Identify which cell holds the provided text, then report its (x, y) central coordinate. 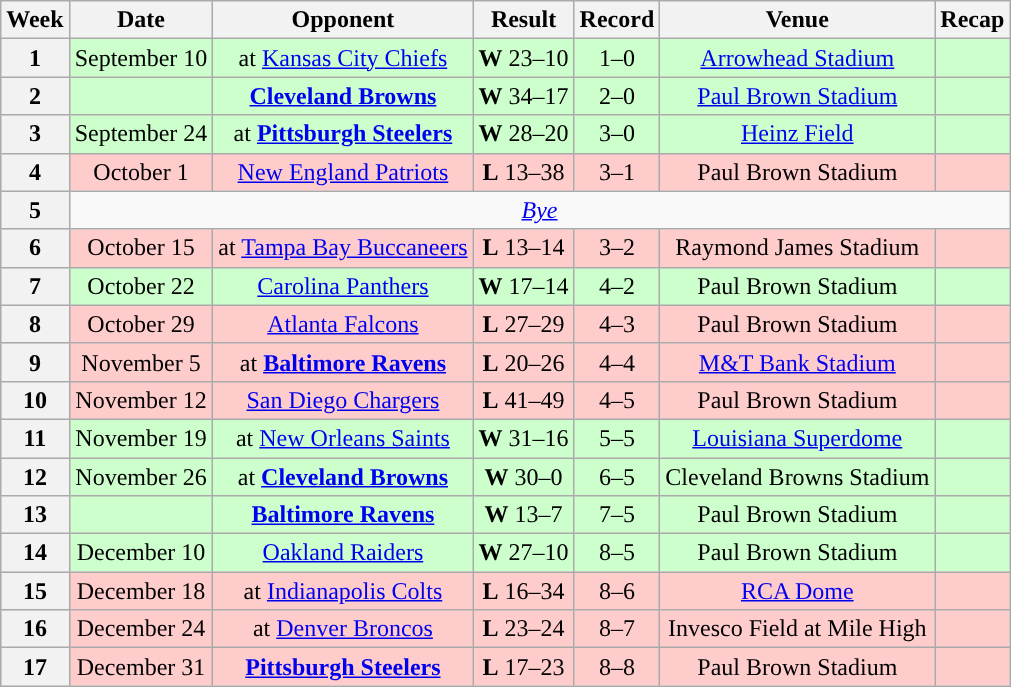
at Cleveland Browns (343, 477)
October 15 (141, 248)
15 (35, 591)
6–5 (617, 477)
3–0 (617, 134)
10 (35, 400)
Atlanta Falcons (343, 324)
9 (35, 362)
3–2 (617, 248)
November 5 (141, 362)
W 27–10 (524, 553)
December 18 (141, 591)
L 13–14 (524, 248)
December 24 (141, 629)
8–6 (617, 591)
L 27–29 (524, 324)
November 12 (141, 400)
4–3 (617, 324)
W 17–14 (524, 286)
8–8 (617, 667)
Heinz Field (798, 134)
4–2 (617, 286)
Recap (972, 20)
San Diego Chargers (343, 400)
2 (35, 96)
at Kansas City Chiefs (343, 58)
Louisiana Superdome (798, 438)
Raymond James Stadium (798, 248)
at Denver Broncos (343, 629)
6 (35, 248)
Venue (798, 20)
October 1 (141, 172)
September 10 (141, 58)
at Pittsburgh Steelers (343, 134)
Record (617, 20)
14 (35, 553)
November 19 (141, 438)
1 (35, 58)
Oakland Raiders (343, 553)
Cleveland Browns Stadium (798, 477)
October 22 (141, 286)
November 26 (141, 477)
Pittsburgh Steelers (343, 667)
2–0 (617, 96)
L 17–23 (524, 667)
Baltimore Ravens (343, 515)
W 30–0 (524, 477)
4–4 (617, 362)
8 (35, 324)
at Indianapolis Colts (343, 591)
L 23–24 (524, 629)
Arrowhead Stadium (798, 58)
5–5 (617, 438)
W 28–20 (524, 134)
M&T Bank Stadium (798, 362)
at Baltimore Ravens (343, 362)
L 13–38 (524, 172)
W 34–17 (524, 96)
8–7 (617, 629)
4–5 (617, 400)
L 20–26 (524, 362)
17 (35, 667)
1–0 (617, 58)
3–1 (617, 172)
New England Patriots (343, 172)
L 16–34 (524, 591)
W 23–10 (524, 58)
3 (35, 134)
7–5 (617, 515)
at Tampa Bay Buccaneers (343, 248)
Week (35, 20)
Result (524, 20)
13 (35, 515)
11 (35, 438)
12 (35, 477)
Cleveland Browns (343, 96)
Bye (540, 210)
December 31 (141, 667)
16 (35, 629)
October 29 (141, 324)
December 10 (141, 553)
September 24 (141, 134)
Date (141, 20)
Invesco Field at Mile High (798, 629)
Opponent (343, 20)
RCA Dome (798, 591)
7 (35, 286)
4 (35, 172)
W 31–16 (524, 438)
5 (35, 210)
at New Orleans Saints (343, 438)
W 13–7 (524, 515)
L 41–49 (524, 400)
Carolina Panthers (343, 286)
8–5 (617, 553)
